Detect which cell encompasses the target text, then output its (X, Y) center coordinate. 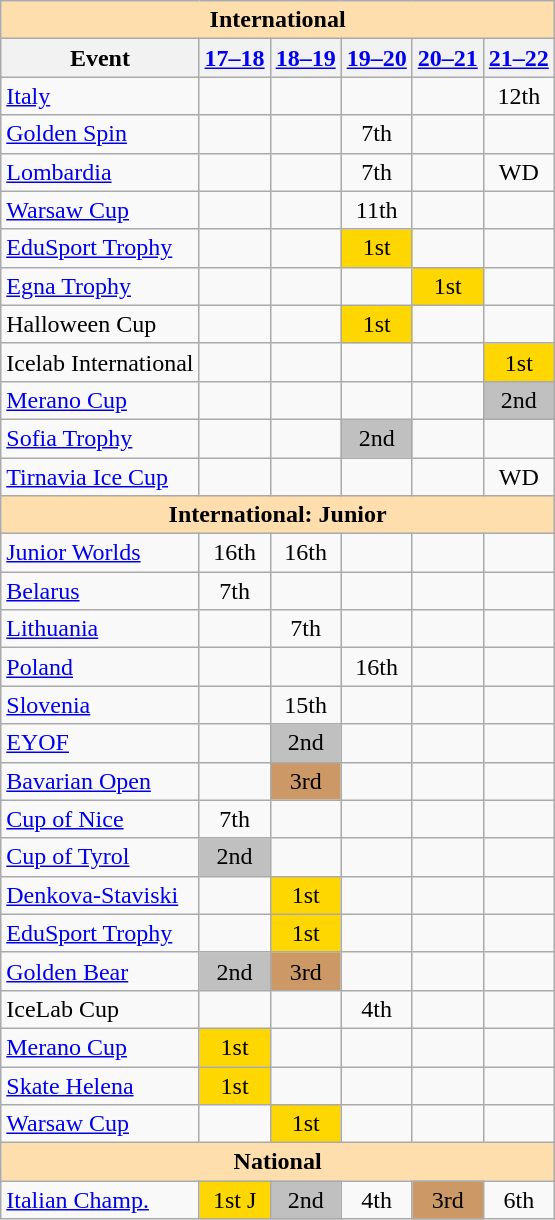
Denkova-Staviski (100, 895)
Event (100, 58)
International (278, 20)
National (278, 1162)
Junior Worlds (100, 553)
21–22 (518, 58)
IceLab Cup (100, 1009)
EYOF (100, 743)
Tirnavia Ice Cup (100, 477)
Egna Trophy (100, 286)
Slovenia (100, 705)
1st J (234, 1200)
Icelab International (100, 362)
Golden Spin (100, 134)
Sofia Trophy (100, 438)
Halloween Cup (100, 324)
Cup of Tyrol (100, 857)
Skate Helena (100, 1085)
Cup of Nice (100, 819)
Italy (100, 96)
International: Junior (278, 515)
Golden Bear (100, 971)
18–19 (306, 58)
19–20 (376, 58)
12th (518, 96)
15th (306, 705)
6th (518, 1200)
20–21 (448, 58)
Lithuania (100, 629)
Belarus (100, 591)
Poland (100, 667)
Lombardia (100, 172)
17–18 (234, 58)
Bavarian Open (100, 781)
11th (376, 210)
Italian Champ. (100, 1200)
